Extract the (X, Y) coordinate from the center of the cell holding the provided text.  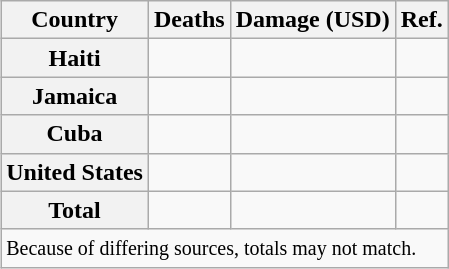
Cuba (75, 134)
Deaths (189, 20)
United States (75, 172)
Damage (USD) (312, 20)
Jamaica (75, 96)
Haiti (75, 58)
Country (75, 20)
Total (75, 210)
Ref. (422, 20)
Because of differing sources, totals may not match. (225, 248)
